Find where the given text appears and provide that cell's center as (X, Y) coordinate. 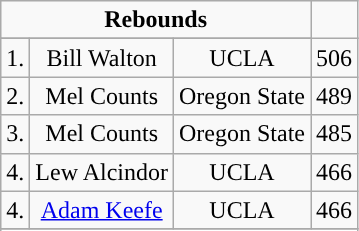
489 (334, 96)
2. (16, 96)
506 (334, 58)
1. (16, 58)
Adam Keefe (102, 210)
Lew Alcindor (102, 172)
3. (16, 134)
485 (334, 134)
Bill Walton (102, 58)
Rebounds (156, 20)
